Locate the cell with the specified text and output its (x, y) center coordinate. 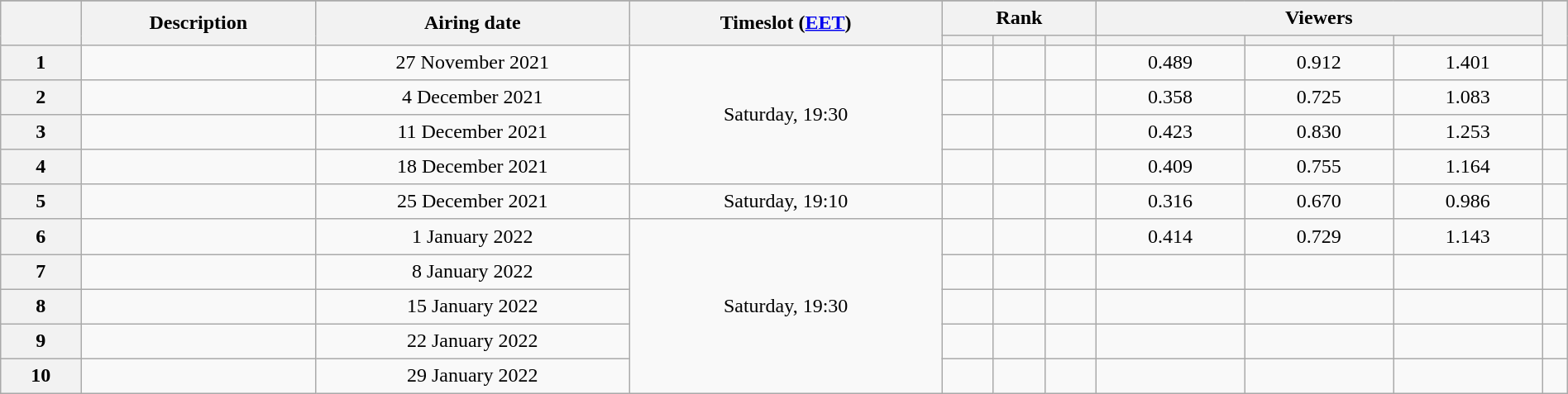
9 (41, 341)
18 December 2021 (473, 167)
Description (198, 23)
Saturday, 19:10 (786, 202)
29 January 2022 (473, 376)
0.358 (1170, 97)
0.755 (1319, 167)
0.316 (1170, 202)
0.729 (1319, 236)
4 December 2021 (473, 97)
0.414 (1170, 236)
0.912 (1319, 62)
1.143 (1468, 236)
0.423 (1170, 132)
10 (41, 376)
Viewers (1319, 18)
1 (41, 62)
8 (41, 306)
0.725 (1319, 97)
0.489 (1170, 62)
1.401 (1468, 62)
25 December 2021 (473, 202)
Timeslot (EET) (786, 23)
2 (41, 97)
1 January 2022 (473, 236)
6 (41, 236)
1.164 (1468, 167)
4 (41, 167)
1.083 (1468, 97)
1.253 (1468, 132)
15 January 2022 (473, 306)
11 December 2021 (473, 132)
7 (41, 272)
0.670 (1319, 202)
27 November 2021 (473, 62)
5 (41, 202)
Airing date (473, 23)
22 January 2022 (473, 341)
Rank (1019, 18)
8 January 2022 (473, 272)
3 (41, 132)
0.986 (1468, 202)
0.830 (1319, 132)
0.409 (1170, 167)
